Return the [x, y] coordinate for the center point of the cell that contains the specified text.  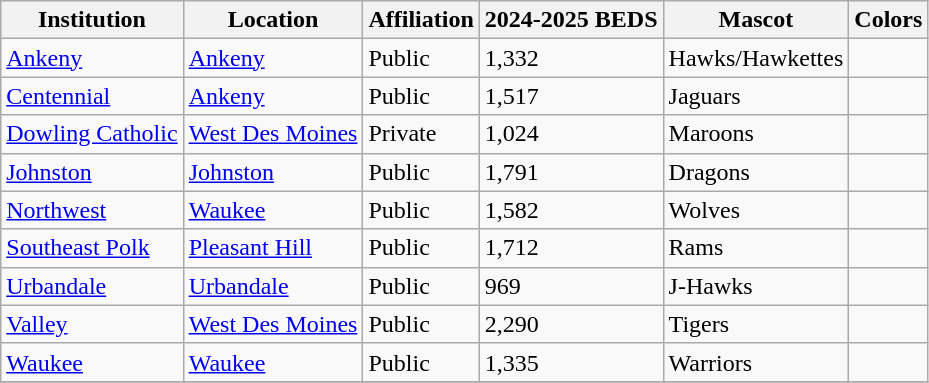
Rams [756, 248]
Colors [888, 20]
Dragons [756, 172]
1,517 [571, 96]
Centennial [92, 96]
Institution [92, 20]
Northwest [92, 210]
Maroons [756, 134]
1,024 [571, 134]
1,332 [571, 58]
1,335 [571, 362]
Jaguars [756, 96]
Valley [92, 324]
Tigers [756, 324]
J-Hawks [756, 286]
Pleasant Hill [273, 248]
1,712 [571, 248]
Southeast Polk [92, 248]
Dowling Catholic [92, 134]
Location [273, 20]
Mascot [756, 20]
969 [571, 286]
Warriors [756, 362]
Private [421, 134]
2,290 [571, 324]
1,791 [571, 172]
1,582 [571, 210]
Wolves [756, 210]
Affiliation [421, 20]
2024-2025 BEDS [571, 20]
Hawks/Hawkettes [756, 58]
